Return [x, y] of the center of cell containing provided text 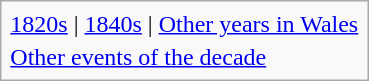
1820s | 1840s | Other years in Wales [184, 24]
Other events of the decade [184, 57]
